Capture the cell that displays the provided text and extract its (X, Y) central coordinate. 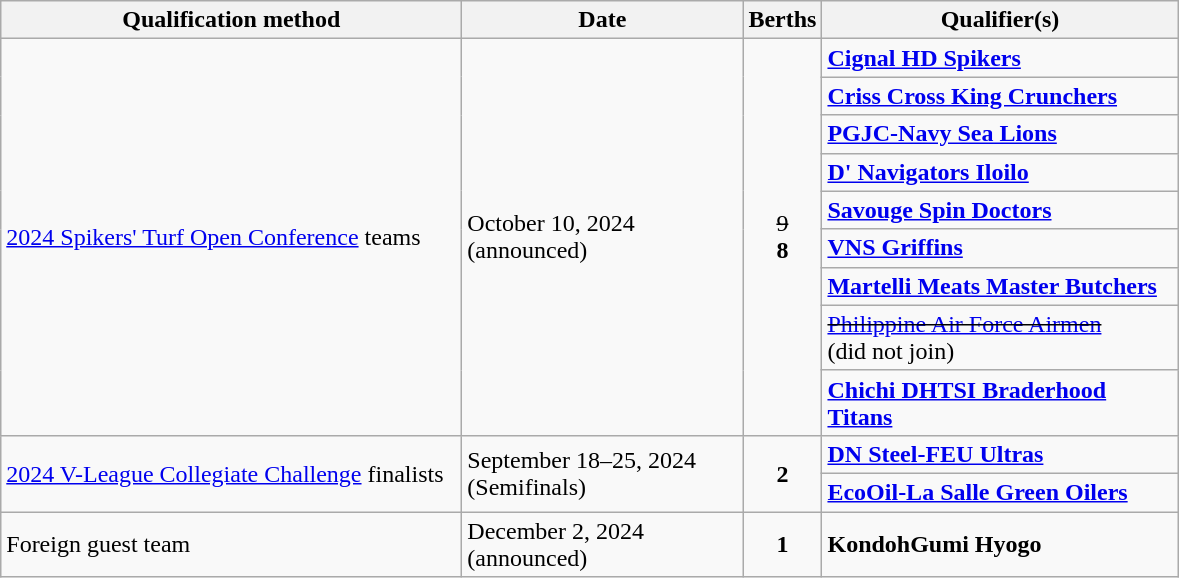
December 2, 2024(announced) (602, 544)
PGJC-Navy Sea Lions (1000, 134)
1 (782, 544)
Savouge Spin Doctors (1000, 210)
2024 V-League Collegiate Challenge finalists (232, 473)
Criss Cross King Crunchers (1000, 96)
Cignal HD Spikers (1000, 58)
2 (782, 473)
Martelli Meats Master Butchers (1000, 286)
98 (782, 238)
September 18–25, 2024(Semifinals) (602, 473)
Chichi DHTSI Braderhood Titans (1000, 402)
Foreign guest team (232, 544)
2024 Spikers' Turf Open Conference teams (232, 238)
Qualifier(s) (1000, 20)
Philippine Air Force Airmen(did not join) (1000, 338)
October 10, 2024(announced) (602, 238)
KondohGumi Hyogo (1000, 544)
VNS Griffins (1000, 248)
EcoOil-La Salle Green Oilers (1000, 492)
Berths (782, 20)
Qualification method (232, 20)
DN Steel-FEU Ultras (1000, 454)
Date (602, 20)
D' Navigators Iloilo (1000, 172)
